From the cell containing the given text, extract its center point as (X, Y) coordinate. 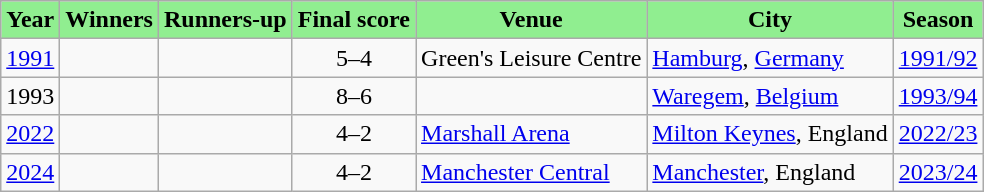
Manchester Central (532, 172)
1993 (30, 96)
1991/92 (938, 58)
5–4 (354, 58)
2023/24 (938, 172)
Winners (110, 20)
Marshall Arena (532, 134)
1991 (30, 58)
Runners-up (225, 20)
City (770, 20)
2024 (30, 172)
Year (30, 20)
Venue (532, 20)
Season (938, 20)
Hamburg, Germany (770, 58)
Waregem, Belgium (770, 96)
1993/94 (938, 96)
Green's Leisure Centre (532, 58)
Milton Keynes, England (770, 134)
2022 (30, 134)
Final score (354, 20)
8–6 (354, 96)
Manchester, England (770, 172)
2022/23 (938, 134)
